Find where the given text appears and provide that cell's center as (x, y) coordinate. 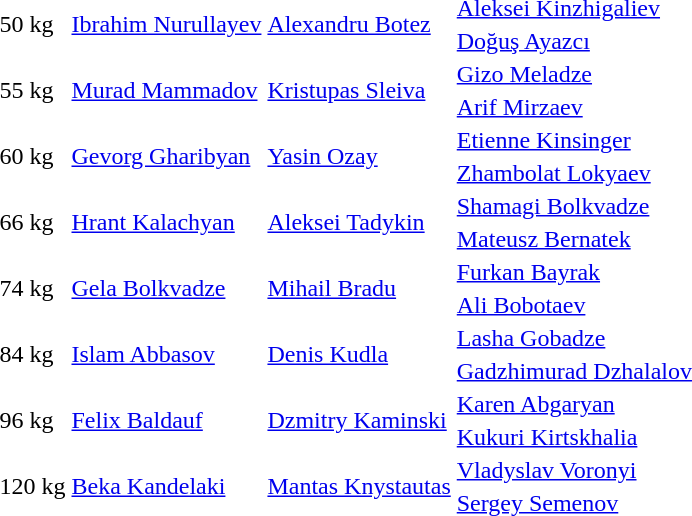
Hrant Kalachyan (166, 222)
Gela Bolkvadze (166, 288)
Kristupas Sleiva (359, 90)
Aleksei Tadykin (359, 222)
Islam Abbasov (166, 354)
Denis Kudla (359, 354)
Dzmitry Kaminski (359, 420)
Murad Mammadov (166, 90)
Yasin Ozay (359, 156)
Gevorg Gharibyan (166, 156)
Mihail Bradu (359, 288)
Felix Baldauf (166, 420)
